Return the [x, y] coordinate for the center point of the cell that contains the specified text.  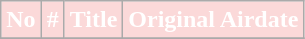
No [21, 20]
# [52, 20]
Original Airdate [214, 20]
Title [94, 20]
